Extract the [x, y] coordinate from the center of the cell holding the provided text.  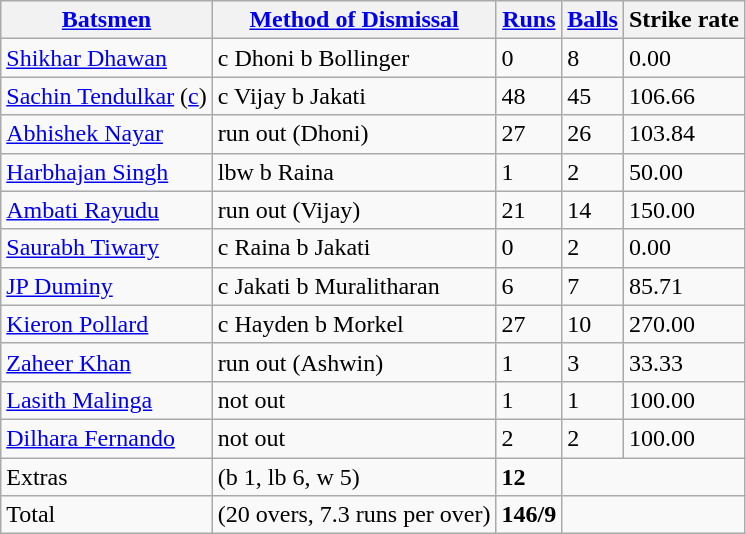
lbw b Raina [354, 172]
c Vijay b Jakati [354, 96]
8 [593, 58]
14 [593, 210]
48 [529, 96]
Balls [593, 20]
Kieron Pollard [107, 324]
Harbhajan Singh [107, 172]
JP Duminy [107, 286]
270.00 [684, 324]
Abhishek Nayar [107, 134]
10 [593, 324]
26 [593, 134]
3 [593, 362]
run out (Vijay) [354, 210]
Ambati Rayudu [107, 210]
Dilhara Fernando [107, 438]
6 [529, 286]
Strike rate [684, 20]
Extras [107, 477]
Zaheer Khan [107, 362]
run out (Dhoni) [354, 134]
Shikhar Dhawan [107, 58]
146/9 [529, 515]
Batsmen [107, 20]
106.66 [684, 96]
c Raina b Jakati [354, 248]
Total [107, 515]
c Dhoni b Bollinger [354, 58]
12 [529, 477]
Method of Dismissal [354, 20]
21 [529, 210]
103.84 [684, 134]
Sachin Tendulkar (c) [107, 96]
run out (Ashwin) [354, 362]
Runs [529, 20]
Lasith Malinga [107, 400]
(b 1, lb 6, w 5) [354, 477]
(20 overs, 7.3 runs per over) [354, 515]
Saurabh Tiwary [107, 248]
45 [593, 96]
7 [593, 286]
c Jakati b Muralitharan [354, 286]
33.33 [684, 362]
c Hayden b Morkel [354, 324]
150.00 [684, 210]
85.71 [684, 286]
50.00 [684, 172]
